Scan for the cell matching the given text and deliver its (X, Y) coordinate at center. 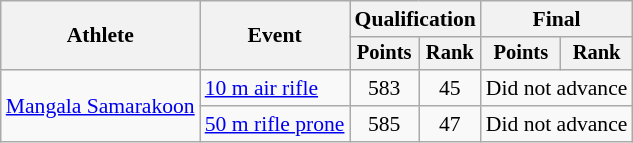
45 (450, 88)
Event (275, 36)
Athlete (100, 36)
Final (557, 19)
Mangala Samarakoon (100, 106)
47 (450, 124)
Qualification (416, 19)
585 (384, 124)
50 m rifle prone (275, 124)
583 (384, 88)
10 m air rifle (275, 88)
